From the cell containing the given text, extract its center point as (X, Y) coordinate. 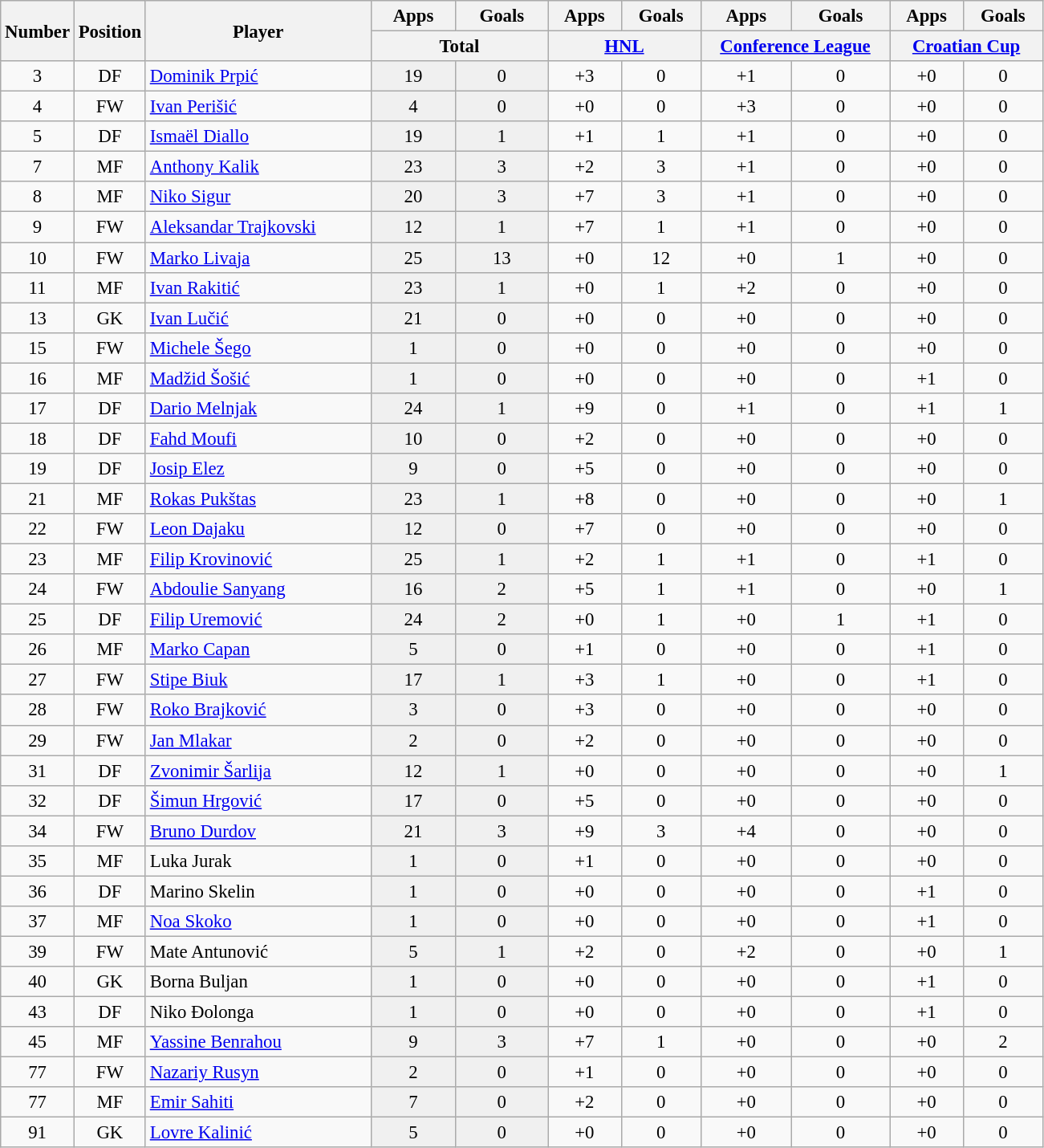
43 (38, 1012)
39 (38, 951)
Marino Skelin (258, 891)
Croatian Cup (966, 47)
Yassine Benrahou (258, 1042)
Total (459, 47)
Bruno Durdov (258, 831)
20 (413, 197)
Niko Đolonga (258, 1012)
Madžid Šošić (258, 378)
31 (38, 771)
22 (38, 529)
35 (38, 861)
45 (38, 1042)
Marko Livaja (258, 258)
Position (109, 31)
+4 (746, 831)
36 (38, 891)
Michele Šego (258, 348)
91 (38, 1133)
28 (38, 710)
Jan Mlakar (258, 740)
15 (38, 348)
Anthony Kalik (258, 167)
Mate Antunović (258, 951)
Lovre Kalinić (258, 1133)
Niko Sigur (258, 197)
+8 (585, 499)
Dominik Prpić (258, 76)
40 (38, 982)
18 (38, 438)
Marko Capan (258, 649)
Stipe Biuk (258, 680)
Luka Jurak (258, 861)
Filip Uremović (258, 620)
HNL (624, 47)
Ivan Rakitić (258, 287)
Rokas Pukštas (258, 499)
11 (38, 287)
Emir Sahiti (258, 1102)
Roko Brajković (258, 710)
Leon Dajaku (258, 529)
32 (38, 800)
Ismaël Diallo (258, 136)
34 (38, 831)
Dario Melnjak (258, 409)
Josip Elez (258, 469)
Ivan Perišić (258, 107)
27 (38, 680)
37 (38, 922)
Fahd Moufi (258, 438)
Player (258, 31)
Abdoulie Sanyang (258, 589)
26 (38, 649)
Šimun Hrgović (258, 800)
Ivan Lučić (258, 318)
Aleksandar Trajkovski (258, 227)
Zvonimir Šarlija (258, 771)
Filip Krovinović (258, 560)
Conference League (795, 47)
29 (38, 740)
Nazariy Rusyn (258, 1073)
Number (38, 31)
Noa Skoko (258, 922)
8 (38, 197)
Borna Buljan (258, 982)
